Extract the [x, y] coordinate from the center of the cell holding the provided text.  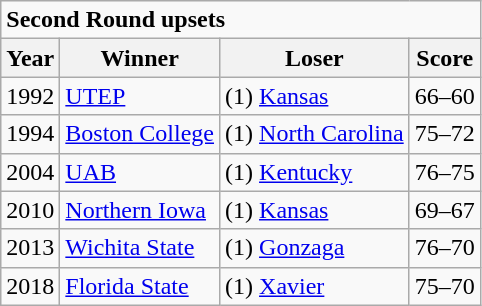
Boston College [140, 134]
(1) Kentucky [315, 172]
2013 [30, 248]
76–70 [444, 248]
2004 [30, 172]
UAB [140, 172]
69–67 [444, 210]
1994 [30, 134]
76–75 [444, 172]
Winner [140, 58]
2010 [30, 210]
Score [444, 58]
1992 [30, 96]
66–60 [444, 96]
Second Round upsets [241, 20]
Loser [315, 58]
Year [30, 58]
Wichita State [140, 248]
2018 [30, 286]
UTEP [140, 96]
75–70 [444, 286]
Florida State [140, 286]
Northern Iowa [140, 210]
(1) Gonzaga [315, 248]
75–72 [444, 134]
(1) Xavier [315, 286]
(1) North Carolina [315, 134]
